Return the (X, Y) coordinate for the center point of the cell that contains the specified text.  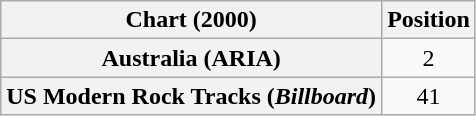
Position (429, 20)
US Modern Rock Tracks (Billboard) (192, 96)
Chart (2000) (192, 20)
41 (429, 96)
2 (429, 58)
Australia (ARIA) (192, 58)
